From the cell containing the given text, extract its center point as [X, Y] coordinate. 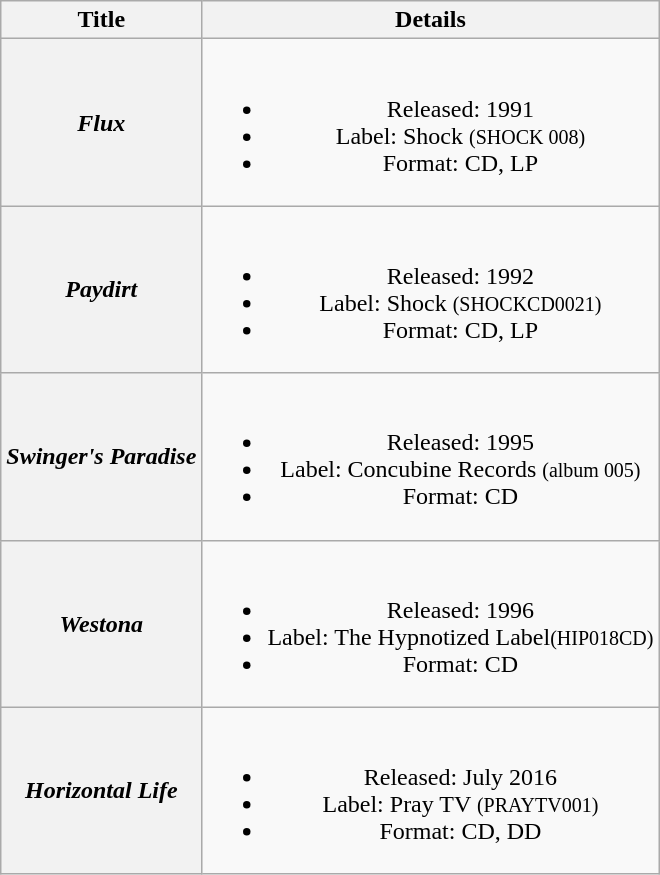
Released: 1996Label: The Hypnotized Label(HIP018CD)Format: CD [430, 624]
Horizontal Life [102, 790]
Released: 1995Label: Concubine Records (album 005)Format: CD [430, 456]
Released: July 2016Label: Pray TV (PRAYTV001)Format: CD, DD [430, 790]
Flux [102, 122]
Westona [102, 624]
Title [102, 20]
Released: 1992Label: Shock (SHOCKCD0021)Format: CD, LP [430, 290]
Released: 1991Label: Shock (SHOCK 008)Format: CD, LP [430, 122]
Details [430, 20]
Swinger's Paradise [102, 456]
Paydirt [102, 290]
